Scan for the cell matching the given text and deliver its (X, Y) coordinate at center. 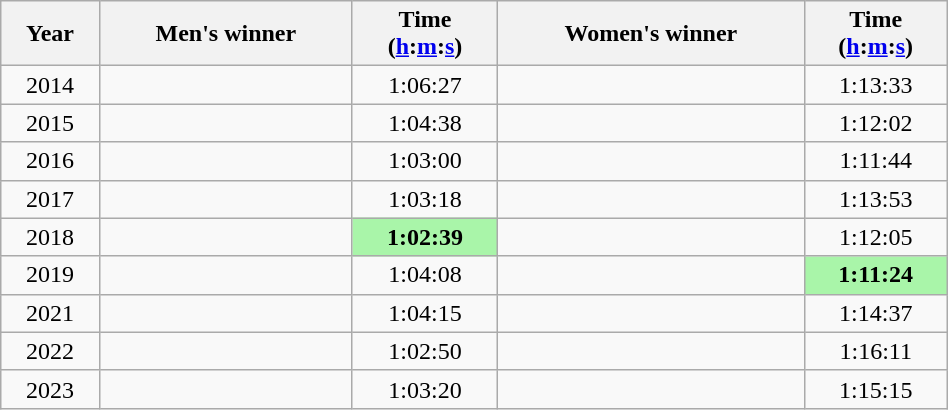
1:06:27 (424, 85)
2022 (50, 351)
Year (50, 34)
1:02:50 (424, 351)
2018 (50, 237)
Men's winner (226, 34)
2014 (50, 85)
2019 (50, 275)
1:04:15 (424, 313)
1:14:37 (876, 313)
2021 (50, 313)
1:03:00 (424, 161)
Women's winner (652, 34)
1:11:24 (876, 275)
1:13:53 (876, 199)
1:16:11 (876, 351)
1:12:02 (876, 123)
1:11:44 (876, 161)
1:04:38 (424, 123)
2016 (50, 161)
1:13:33 (876, 85)
2017 (50, 199)
2023 (50, 389)
1:02:39 (424, 237)
1:03:20 (424, 389)
2015 (50, 123)
1:15:15 (876, 389)
1:12:05 (876, 237)
1:04:08 (424, 275)
1:03:18 (424, 199)
